For the text-containing cell, return its midpoint in (x, y) coordinate format. 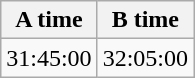
32:05:00 (145, 58)
31:45:00 (49, 58)
A time (49, 20)
B time (145, 20)
